Find where the given text appears and provide that cell's center as (X, Y) coordinate. 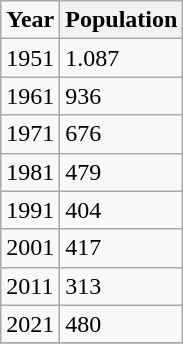
676 (122, 134)
1981 (30, 172)
1961 (30, 96)
1.087 (122, 58)
417 (122, 248)
2021 (30, 324)
404 (122, 210)
1971 (30, 134)
Population (122, 20)
Year (30, 20)
2011 (30, 286)
1991 (30, 210)
479 (122, 172)
313 (122, 286)
936 (122, 96)
480 (122, 324)
1951 (30, 58)
2001 (30, 248)
